Scan for the cell matching the given text and deliver its [x, y] coordinate at center. 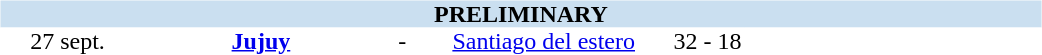
27 sept. [67, 42]
Santiago del estero [544, 42]
PRELIMINARY [520, 14]
32 - 18 [707, 42]
Jujuy [262, 42]
- [402, 42]
